Identify which cell holds the provided text, then report its [X, Y] central coordinate. 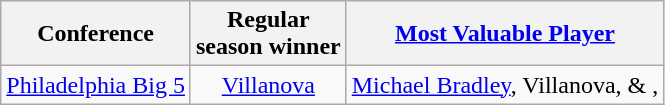
Villanova [268, 85]
Regular season winner [268, 34]
Conference [96, 34]
Philadelphia Big 5 [96, 85]
Michael Bradley, Villanova, & , [505, 85]
Most Valuable Player [505, 34]
